Output the [x, y] coordinate of the center of the cell containing the given text.  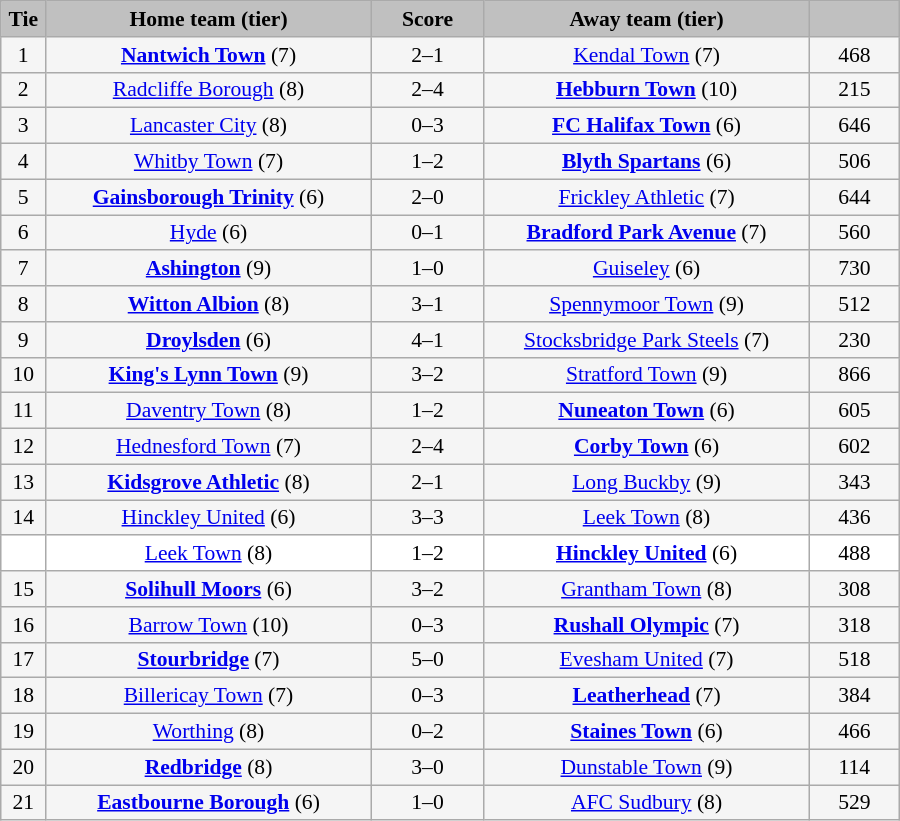
19 [24, 732]
Tie [24, 19]
Witton Albion (8) [209, 304]
518 [854, 660]
Home team (tier) [209, 19]
10 [24, 375]
468 [854, 55]
Away team (tier) [647, 19]
Leatherhead (7) [647, 696]
512 [854, 304]
488 [854, 554]
8 [24, 304]
Hednesford Town (7) [209, 447]
11 [24, 411]
Gainsborough Trinity (6) [209, 197]
3 [24, 126]
560 [854, 233]
Corby Town (6) [647, 447]
Billericay Town (7) [209, 696]
Lancaster City (8) [209, 126]
Daventry Town (8) [209, 411]
20 [24, 767]
Barrow Town (10) [209, 625]
Rushall Olympic (7) [647, 625]
Whitby Town (7) [209, 162]
730 [854, 269]
3–3 [427, 518]
0–2 [427, 732]
230 [854, 340]
12 [24, 447]
Score [427, 19]
Stourbridge (7) [209, 660]
466 [854, 732]
13 [24, 482]
0–1 [427, 233]
318 [854, 625]
3–0 [427, 767]
Eastbourne Borough (6) [209, 803]
384 [854, 696]
AFC Sudbury (8) [647, 803]
308 [854, 589]
Hebburn Town (10) [647, 90]
Redbridge (8) [209, 767]
3–1 [427, 304]
Stocksbridge Park Steels (7) [647, 340]
Kendal Town (7) [647, 55]
Dunstable Town (9) [647, 767]
4 [24, 162]
Worthing (8) [209, 732]
2–0 [427, 197]
2 [24, 90]
343 [854, 482]
Staines Town (6) [647, 732]
Long Buckby (9) [647, 482]
King's Lynn Town (9) [209, 375]
215 [854, 90]
Grantham Town (8) [647, 589]
646 [854, 126]
Hyde (6) [209, 233]
506 [854, 162]
18 [24, 696]
9 [24, 340]
Solihull Moors (6) [209, 589]
114 [854, 767]
436 [854, 518]
Nantwich Town (7) [209, 55]
Evesham United (7) [647, 660]
Ashington (9) [209, 269]
602 [854, 447]
15 [24, 589]
5 [24, 197]
529 [854, 803]
1 [24, 55]
21 [24, 803]
Spennymoor Town (9) [647, 304]
Blyth Spartans (6) [647, 162]
5–0 [427, 660]
Stratford Town (9) [647, 375]
4–1 [427, 340]
Droylsden (6) [209, 340]
605 [854, 411]
17 [24, 660]
Guiseley (6) [647, 269]
Nuneaton Town (6) [647, 411]
14 [24, 518]
7 [24, 269]
866 [854, 375]
6 [24, 233]
Frickley Athletic (7) [647, 197]
644 [854, 197]
Radcliffe Borough (8) [209, 90]
16 [24, 625]
Bradford Park Avenue (7) [647, 233]
FC Halifax Town (6) [647, 126]
Kidsgrove Athletic (8) [209, 482]
